Detect which cell encompasses the target text, then output its [x, y] center coordinate. 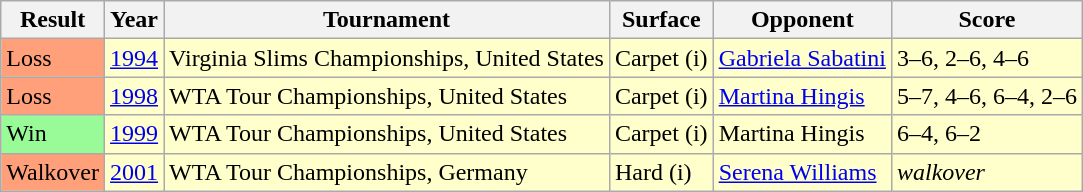
walkover [986, 172]
Gabriela Sabatini [802, 58]
Walkover [53, 172]
Serena Williams [802, 172]
1998 [134, 96]
Win [53, 134]
Virginia Slims Championships, United States [387, 58]
1999 [134, 134]
Year [134, 20]
Hard (i) [661, 172]
6–4, 6–2 [986, 134]
5–7, 4–6, 6–4, 2–6 [986, 96]
Score [986, 20]
3–6, 2–6, 4–6 [986, 58]
Opponent [802, 20]
Result [53, 20]
Tournament [387, 20]
Surface [661, 20]
WTA Tour Championships, Germany [387, 172]
2001 [134, 172]
1994 [134, 58]
